Scan for the cell matching the given text and deliver its [x, y] coordinate at center. 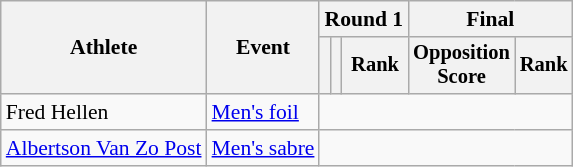
Fred Hellen [104, 112]
Men's sabre [264, 148]
Men's foil [264, 112]
Round 1 [364, 19]
Opposition Score [462, 66]
Athlete [104, 48]
Final [490, 19]
Albertson Van Zo Post [104, 148]
Event [264, 48]
